Provide the [x, y] coordinate of the cell's center where the given text is located.  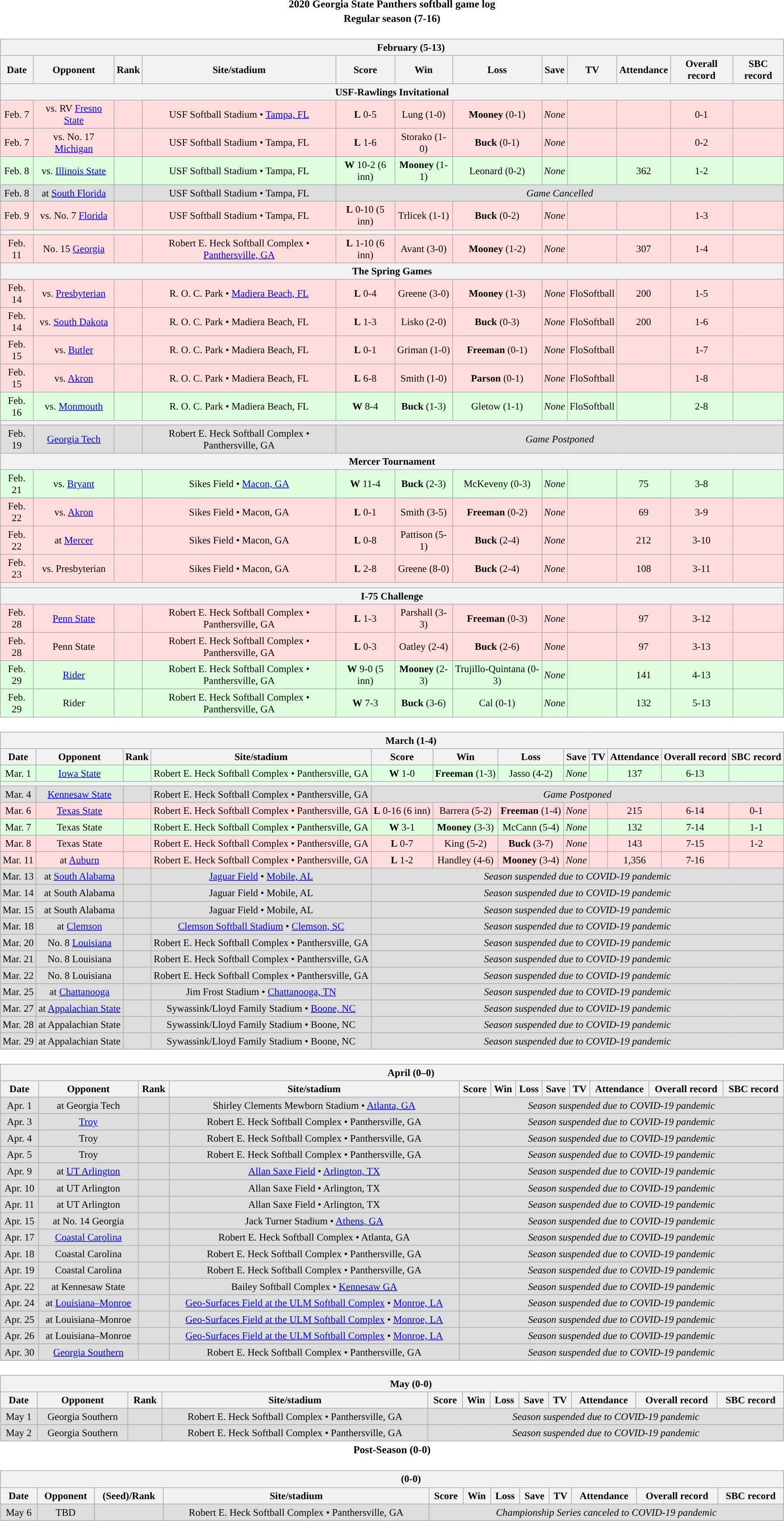
Apr. 3 [19, 1122]
Apr. 30 [19, 1352]
vs. Bryant [74, 484]
143 [634, 844]
Bailey Softball Complex • Kennesaw GA [314, 1286]
7-14 [695, 827]
No. 15 Georgia [74, 249]
Mar. 15 [18, 910]
March (1-4) [392, 740]
vs. Butler [74, 350]
February (5-13) [392, 47]
Parshall (3-3) [423, 618]
3-9 [702, 512]
L 1-10 (6 inn) [365, 249]
vs. South Dakota [74, 321]
Kennesaw State [80, 794]
Mar. 27 [18, 1008]
Trujillo-Quintana (0-3) [497, 675]
I-75 Challenge [392, 596]
Apr. 26 [19, 1336]
Apr. 10 [19, 1188]
Apr. 9 [19, 1171]
Mooney (3-3) [465, 827]
75 [644, 484]
6-13 [695, 773]
Smith (3-5) [423, 512]
Jasso (4-2) [531, 773]
Mar. 28 [18, 1025]
Feb. 21 [17, 484]
L 6-8 [365, 378]
May (0-0) [392, 1384]
Mar. 7 [18, 827]
5-13 [702, 703]
at Auburn [80, 860]
Cal (0-1) [497, 703]
Pattison (5-1) [423, 541]
Mooney (1-2) [497, 249]
Leonard (0-2) [497, 171]
L 0-10 (5 inn) [365, 215]
2-8 [702, 406]
3-13 [702, 647]
362 [644, 171]
Freeman (1-4) [531, 811]
Mar. 18 [18, 926]
137 [634, 773]
Apr. 4 [19, 1139]
69 [644, 512]
L 0-8 [365, 541]
Mar. 14 [18, 893]
(0-0) [392, 1479]
Championship Series canceled to COVID-19 pandemic [606, 1512]
Mar. 11 [18, 860]
215 [634, 811]
Freeman (1-3) [465, 773]
W 7-3 [365, 703]
Storako (1-0) [423, 143]
Greene (8-0) [423, 569]
Mar. 20 [18, 943]
W 8-4 [365, 406]
Mar. 22 [18, 975]
Mar. 4 [18, 794]
Apr. 11 [19, 1204]
Clemson Softball Stadium • Clemson, SC [261, 926]
L 0-4 [365, 293]
Freeman (0-3) [497, 618]
Apr. 5 [19, 1155]
Apr. 15 [19, 1221]
Apr. 18 [19, 1254]
at Kennesaw State [88, 1286]
W 3-1 [402, 827]
King (5-2) [465, 844]
Oatley (2-4) [423, 647]
(Seed)/Rank [129, 1496]
6-14 [695, 811]
vs. RV Fresno State [74, 115]
at South Florida [74, 193]
W 1-0 [402, 773]
Mar. 13 [18, 876]
McKeveny (0-3) [497, 484]
L 0-7 [402, 844]
Buck (0-2) [497, 215]
at Mercer [74, 541]
Feb. 19 [17, 439]
Apr. 25 [19, 1319]
1-1 [756, 827]
L 2-8 [365, 569]
Trlicek (1-1) [423, 215]
Mooney (2-3) [423, 675]
Apr. 22 [19, 1286]
Feb. 23 [17, 569]
307 [644, 249]
Mooney (1-1) [423, 171]
Mar. 1 [18, 773]
May 2 [19, 1433]
1-3 [702, 215]
Iowa State [80, 773]
0-2 [702, 143]
TBD [66, 1512]
Greene (3-0) [423, 293]
Parson (0-1) [497, 378]
April (0–0) [392, 1072]
3-10 [702, 541]
L 1-2 [402, 860]
Mooney (3-4) [531, 860]
Buck (3-7) [531, 844]
Lisko (2-0) [423, 321]
The Spring Games [392, 271]
Mooney (0-1) [497, 115]
vs. Monmouth [74, 406]
L 1-6 [365, 143]
Robert E. Heck Softball Complex • Atlanta, GA [314, 1237]
4-13 [702, 675]
7-16 [695, 860]
1-5 [702, 293]
Smith (1-0) [423, 378]
Feb. 16 [17, 406]
Mar. 8 [18, 844]
7-15 [695, 844]
Handley (4-6) [465, 860]
3-11 [702, 569]
Buck (2-3) [423, 484]
141 [644, 675]
Apr. 17 [19, 1237]
W 9-0 (5 inn) [365, 675]
Buck (1-3) [423, 406]
vs. No. 7 Florida [74, 215]
Buck (2-6) [497, 647]
Apr. 19 [19, 1270]
Feb. 11 [17, 249]
Mar. 25 [18, 992]
L 0-3 [365, 647]
at Georgia Tech [88, 1106]
Buck (3-6) [423, 703]
Lung (1-0) [423, 115]
Avant (3-0) [423, 249]
Freeman (0-1) [497, 350]
3-12 [702, 618]
108 [644, 569]
W 10-2 (6 inn) [365, 171]
L 0-16 (6 inn) [402, 811]
Jack Turner Stadium • Athens, GA [314, 1221]
Barrera (5-2) [465, 811]
May 6 [19, 1512]
at Chattanooga [80, 992]
Mar. 6 [18, 811]
Apr. 24 [19, 1303]
Apr. 1 [19, 1106]
3-8 [702, 484]
Mar. 29 [18, 1041]
May 1 [19, 1417]
Jim Frost Stadium • Chattanooga, TN [261, 992]
at Clemson [80, 926]
Mooney (1-3) [497, 293]
1,356 [634, 860]
McCann (5-4) [531, 827]
Georgia Tech [74, 439]
Mar. 21 [18, 959]
W 11-4 [365, 484]
USF-Rawlings Invitational [392, 92]
Freeman (0-2) [497, 512]
Feb. 9 [17, 215]
Game Cancelled [560, 193]
at No. 14 Georgia [88, 1221]
Buck (0-3) [497, 321]
1-4 [702, 249]
Griman (1-0) [423, 350]
1-7 [702, 350]
Mercer Tournament [392, 462]
Gletow (1-1) [497, 406]
Shirley Clements Mewborn Stadium • Atlanta, GA [314, 1106]
212 [644, 541]
vs. Illinois State [74, 171]
L 0-5 [365, 115]
1-8 [702, 378]
1-6 [702, 321]
vs. No. 17 Michigan [74, 143]
Buck (0-1) [497, 143]
